Provide the [x, y] coordinate of the cell's center where the given text is located.  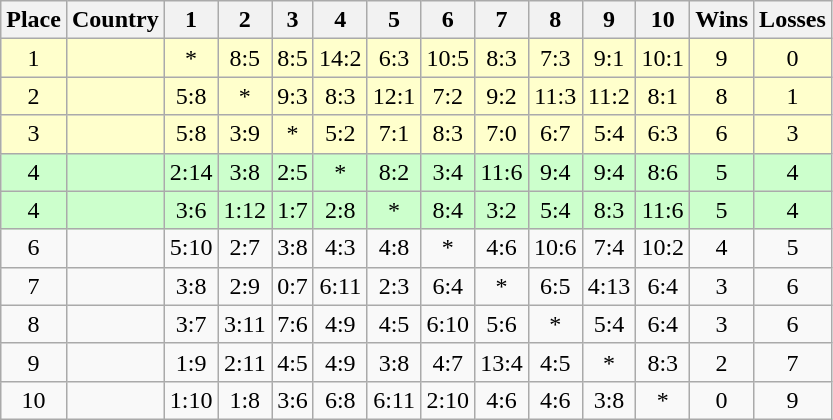
10:6 [555, 248]
4:8 [394, 248]
2:9 [245, 286]
6:8 [340, 400]
7:2 [448, 96]
10:5 [448, 58]
11:2 [609, 96]
8:2 [394, 172]
6:7 [555, 134]
2:3 [394, 286]
5:2 [340, 134]
1:10 [191, 400]
Place [34, 20]
1:7 [293, 210]
1:9 [191, 362]
2:11 [245, 362]
2:8 [340, 210]
0:7 [293, 286]
1:12 [245, 210]
2:5 [293, 172]
9:1 [609, 58]
3:7 [191, 324]
3:9 [245, 134]
Wins [722, 20]
6:5 [555, 286]
10:2 [663, 248]
7:3 [555, 58]
13:4 [502, 362]
9:2 [502, 96]
3:11 [245, 324]
Losses [793, 20]
3:4 [448, 172]
8:6 [663, 172]
1:8 [245, 400]
4:7 [448, 362]
3:2 [502, 210]
5:6 [502, 324]
7:4 [609, 248]
2:10 [448, 400]
Country [115, 20]
4:13 [609, 286]
2:7 [245, 248]
11:3 [555, 96]
7:0 [502, 134]
5:10 [191, 248]
4:3 [340, 248]
12:1 [394, 96]
8:1 [663, 96]
9:3 [293, 96]
8:4 [448, 210]
7:1 [394, 134]
7:6 [293, 324]
10:1 [663, 58]
6:10 [448, 324]
2:14 [191, 172]
14:2 [340, 58]
